Search for the cell housing the specified text and yield its [x, y] center coordinate. 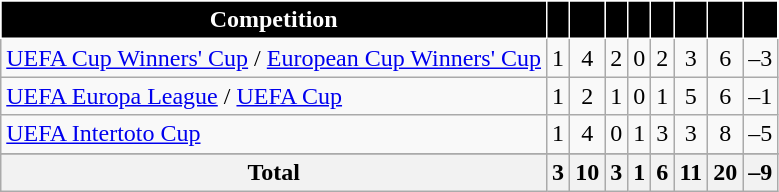
UEFA Cup Winners' Cup / European Cup Winners' Cup [274, 58]
Competition [274, 20]
–1 [760, 96]
Total [274, 172]
–3 [760, 58]
–9 [760, 172]
UEFA Europa League / UEFA Cup [274, 96]
20 [726, 172]
5 [691, 96]
–5 [760, 134]
11 [691, 172]
UEFA Intertoto Cup [274, 134]
10 [588, 172]
8 [726, 134]
